Identify which cell holds the provided text, then report its [x, y] central coordinate. 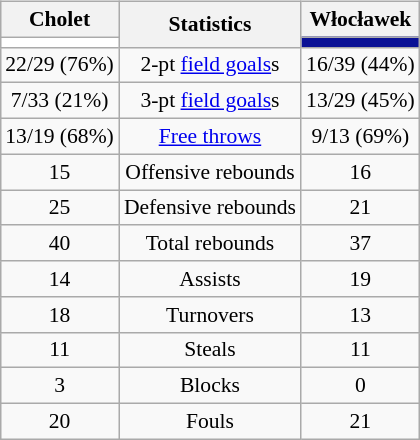
3 [60, 386]
19 [360, 279]
25 [60, 208]
3-pt field goalss [210, 101]
40 [60, 243]
15 [60, 172]
Defensive rebounds [210, 208]
13/29 (45%) [360, 101]
Steals [210, 350]
22/29 (76%) [60, 65]
9/13 (69%) [360, 136]
14 [60, 279]
0 [360, 386]
37 [360, 243]
7/33 (21%) [60, 101]
16/39 (44%) [360, 65]
16 [360, 172]
20 [60, 421]
Włocławek [360, 19]
Offensive rebounds [210, 172]
Statistics [210, 24]
18 [60, 314]
Total rebounds [210, 243]
Free throws [210, 136]
Cholet [60, 19]
Turnovers [210, 314]
2-pt field goalss [210, 65]
Blocks [210, 386]
13 [360, 314]
Fouls [210, 421]
Assists [210, 279]
13/19 (68%) [60, 136]
